Determine the (x, y) coordinate at the center of the cell enclosing the given text.  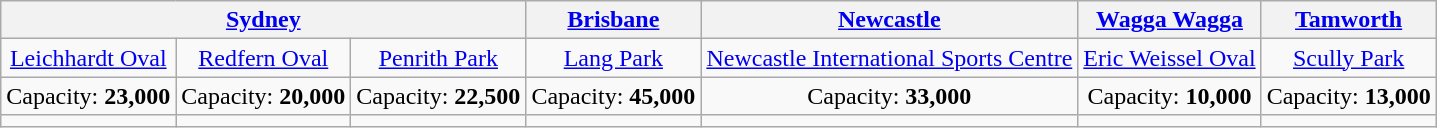
Eric Weissel Oval (1170, 58)
Capacity: 33,000 (890, 96)
Sydney (264, 20)
Leichhardt Oval (88, 58)
Penrith Park (438, 58)
Scully Park (1348, 58)
Capacity: 45,000 (614, 96)
Wagga Wagga (1170, 20)
Capacity: 10,000 (1170, 96)
Newcastle (890, 20)
Newcastle International Sports Centre (890, 58)
Redfern Oval (264, 58)
Capacity: 23,000 (88, 96)
Lang Park (614, 58)
Tamworth (1348, 20)
Capacity: 13,000 (1348, 96)
Brisbane (614, 20)
Capacity: 22,500 (438, 96)
Capacity: 20,000 (264, 96)
